Identify which cell holds the provided text, then report its [X, Y] central coordinate. 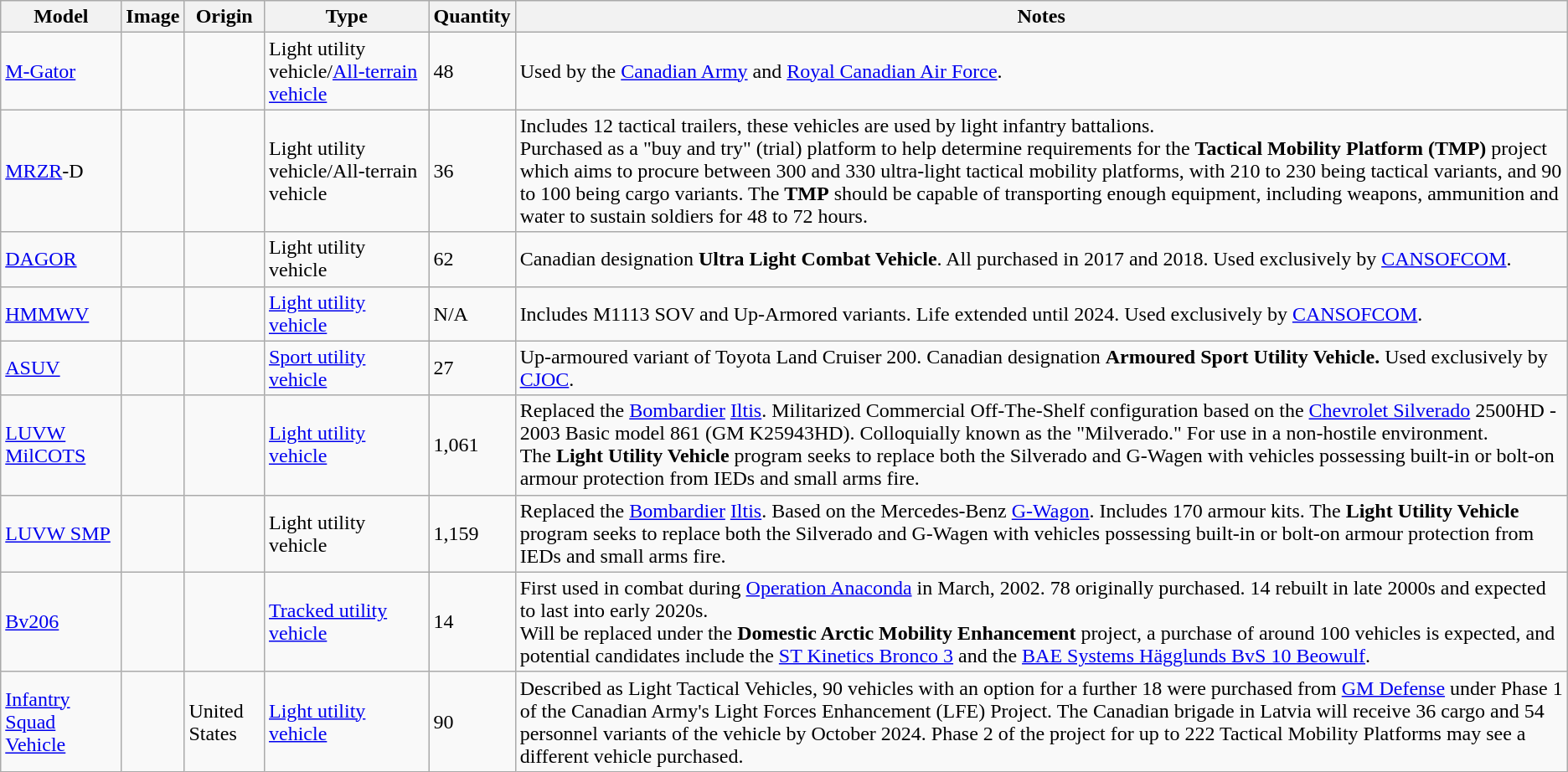
United States [224, 722]
N/A [472, 313]
1,159 [472, 533]
Origin [224, 17]
27 [472, 368]
14 [472, 621]
DAGOR [61, 260]
Quantity [472, 17]
ASUV [61, 368]
Used by the Canadian Army and Royal Canadian Air Force. [1041, 71]
36 [472, 171]
Sport utility vehicle [347, 368]
HMMWV [61, 313]
Infantry Squad Vehicle [61, 722]
48 [472, 71]
Includes M1113 SOV and Up-Armored variants. Life extended until 2024. Used exclusively by CANSOFCOM. [1041, 313]
Image [152, 17]
Type [347, 17]
MRZR-D [61, 171]
Canadian designation Ultra Light Combat Vehicle. All purchased in 2017 and 2018. Used exclusively by CANSOFCOM. [1041, 260]
Bv206 [61, 621]
Model [61, 17]
1,061 [472, 445]
Up-armoured variant of Toyota Land Cruiser 200. Canadian designation Armoured Sport Utility Vehicle. Used exclusively by CJOC. [1041, 368]
62 [472, 260]
LUVW SMP [61, 533]
Notes [1041, 17]
LUVW MilCOTS [61, 445]
90 [472, 722]
M-Gator [61, 71]
Tracked utility vehicle [347, 621]
